For the text-containing cell, return its midpoint in (x, y) coordinate format. 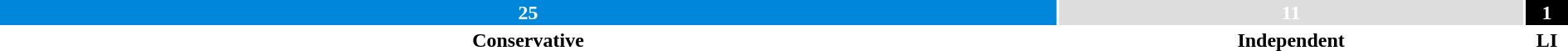
11 (1291, 13)
25 (528, 13)
1 (1546, 13)
